Detect which cell encompasses the target text, then output its (X, Y) center coordinate. 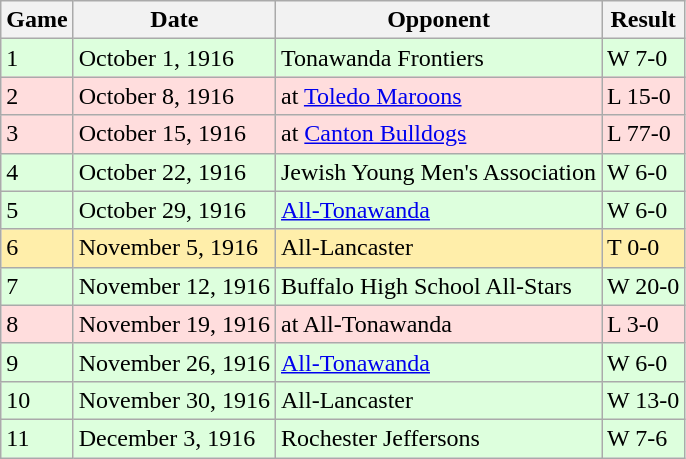
October 15, 1916 (174, 134)
L 3-0 (644, 324)
W 13-0 (644, 400)
Jewish Young Men's Association (438, 172)
W 20-0 (644, 286)
at Canton Bulldogs (438, 134)
Opponent (438, 20)
November 5, 1916 (174, 248)
Date (174, 20)
at All-Tonawanda (438, 324)
W 7-0 (644, 58)
5 (37, 210)
W 7-6 (644, 438)
8 (37, 324)
October 22, 1916 (174, 172)
October 1, 1916 (174, 58)
Game (37, 20)
10 (37, 400)
7 (37, 286)
6 (37, 248)
1 (37, 58)
3 (37, 134)
November 26, 1916 (174, 362)
November 12, 1916 (174, 286)
9 (37, 362)
Rochester Jeffersons (438, 438)
Buffalo High School All-Stars (438, 286)
T 0-0 (644, 248)
Result (644, 20)
November 19, 1916 (174, 324)
L 15-0 (644, 96)
October 29, 1916 (174, 210)
November 30, 1916 (174, 400)
Tonawanda Frontiers (438, 58)
at Toledo Maroons (438, 96)
11 (37, 438)
2 (37, 96)
L 77-0 (644, 134)
December 3, 1916 (174, 438)
4 (37, 172)
October 8, 1916 (174, 96)
